Detect which cell encompasses the target text, then output its [x, y] center coordinate. 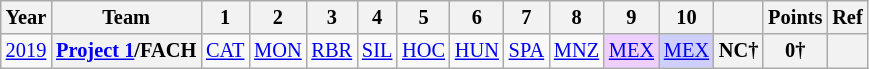
9 [632, 17]
10 [686, 17]
HOC [424, 51]
5 [424, 17]
Points [795, 17]
SPA [526, 51]
3 [332, 17]
Team [126, 17]
SIL [377, 51]
0† [795, 51]
4 [377, 17]
2019 [26, 51]
7 [526, 17]
6 [477, 17]
Project 1/FACH [126, 51]
1 [225, 17]
Ref [847, 17]
CAT [225, 51]
Year [26, 17]
NC† [738, 51]
HUN [477, 51]
MNZ [576, 51]
8 [576, 17]
2 [278, 17]
MON [278, 51]
RBR [332, 51]
